Capture the cell that displays the provided text and extract its [x, y] central coordinate. 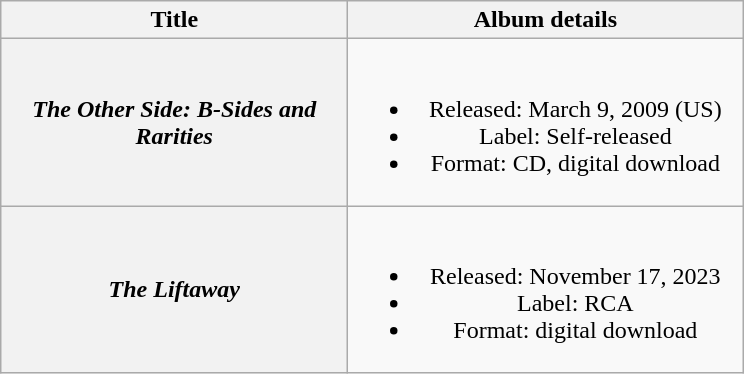
The Other Side: B-Sides and Rarities [174, 122]
The Liftaway [174, 290]
Title [174, 20]
Album details [546, 20]
Released: March 9, 2009 (US)Label: Self-releasedFormat: CD, digital download [546, 122]
Released: November 17, 2023Label: RCAFormat: digital download [546, 290]
